Detect which cell encompasses the target text, then output its (x, y) center coordinate. 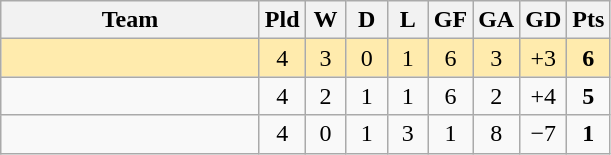
GF (450, 20)
Pts (588, 20)
−7 (544, 134)
GD (544, 20)
+3 (544, 58)
L (408, 20)
Team (130, 20)
8 (496, 134)
+4 (544, 96)
5 (588, 96)
D (366, 20)
W (326, 20)
Pld (282, 20)
GA (496, 20)
